For the text-containing cell, return its midpoint in [X, Y] coordinate format. 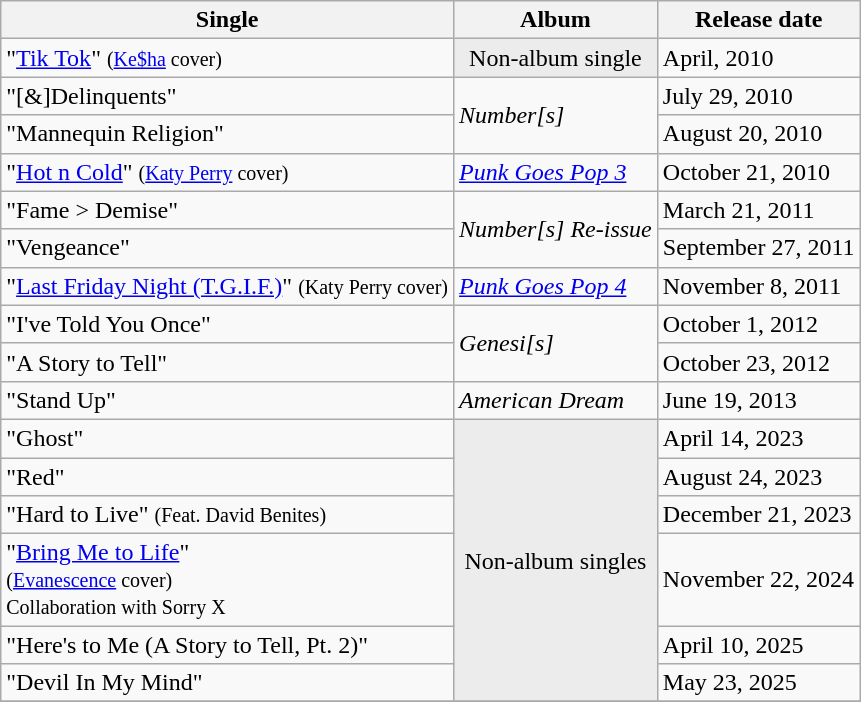
"A Story to Tell" [228, 362]
April 14, 2023 [758, 438]
June 19, 2013 [758, 400]
Punk Goes Pop 3 [556, 172]
"Stand Up" [228, 400]
"Ghost" [228, 438]
Release date [758, 20]
Punk Goes Pop 4 [556, 286]
"Tik Tok" (Ke$ha cover) [228, 58]
Non-album singles [556, 560]
"Bring Me to Life" (Evanescence cover)Collaboration with Sorry X [228, 580]
"I've Told You Once" [228, 324]
"Hot n Cold" (Katy Perry cover) [228, 172]
August 24, 2023 [758, 477]
Number[s] [556, 115]
American Dream [556, 400]
"Vengeance" [228, 248]
"Hard to Live" (Feat. David Benites) [228, 515]
"Mannequin Religion" [228, 134]
"Red" [228, 477]
"Last Friday Night (T.G.I.F.)" (Katy Perry cover) [228, 286]
October 23, 2012 [758, 362]
October 1, 2012 [758, 324]
Genesi[s] [556, 343]
"Devil In My Mind" [228, 683]
November 8, 2011 [758, 286]
October 21, 2010 [758, 172]
May 23, 2025 [758, 683]
April, 2010 [758, 58]
March 21, 2011 [758, 210]
August 20, 2010 [758, 134]
Single [228, 20]
"[&]Delinquents" [228, 96]
"Here's to Me (A Story to Tell, Pt. 2)" [228, 645]
November 22, 2024 [758, 580]
Non-album single [556, 58]
"Fame > Demise" [228, 210]
April 10, 2025 [758, 645]
Album [556, 20]
December 21, 2023 [758, 515]
July 29, 2010 [758, 96]
Number[s] Re-issue [556, 229]
September 27, 2011 [758, 248]
